Pinpoint the cell where the given text exists, returning its (x, y) midpoint coordinate. 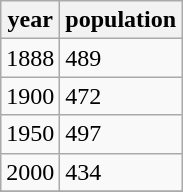
1888 (30, 58)
497 (121, 134)
year (30, 20)
434 (121, 172)
population (121, 20)
472 (121, 96)
2000 (30, 172)
489 (121, 58)
1900 (30, 96)
1950 (30, 134)
